For the text-containing cell, return its midpoint in (X, Y) coordinate format. 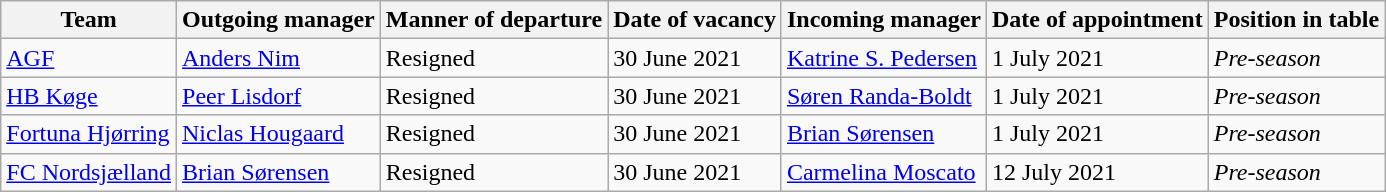
Fortuna Hjørring (89, 134)
HB Køge (89, 96)
Date of appointment (1097, 20)
Peer Lisdorf (279, 96)
Position in table (1296, 20)
Incoming manager (884, 20)
Manner of departure (494, 20)
12 July 2021 (1097, 172)
Katrine S. Pedersen (884, 58)
AGF (89, 58)
Carmelina Moscato (884, 172)
Outgoing manager (279, 20)
FC Nordsjælland (89, 172)
Niclas Hougaard (279, 134)
Søren Randa-Boldt (884, 96)
Anders Nim (279, 58)
Date of vacancy (695, 20)
Team (89, 20)
